Capture the cell that displays the provided text and extract its (x, y) central coordinate. 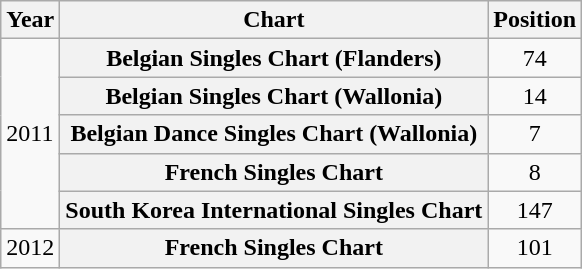
2012 (30, 248)
14 (535, 96)
Belgian Singles Chart (Flanders) (274, 58)
2011 (30, 134)
8 (535, 172)
147 (535, 210)
Belgian Dance Singles Chart (Wallonia) (274, 134)
Chart (274, 20)
74 (535, 58)
South Korea International Singles Chart (274, 210)
Year (30, 20)
Position (535, 20)
101 (535, 248)
Belgian Singles Chart (Wallonia) (274, 96)
7 (535, 134)
